Find where the given text appears and provide that cell's center as [X, Y] coordinate. 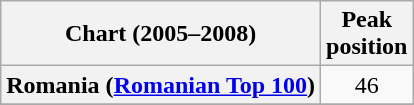
46 [367, 85]
Peakposition [367, 34]
Chart (2005–2008) [161, 34]
Romania (Romanian Top 100) [161, 85]
